Return the (X, Y) coordinate for the center point of the cell that contains the specified text.  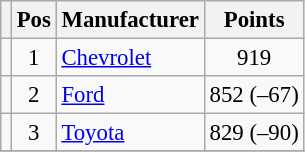
Ford (130, 95)
852 (–67) (254, 95)
Manufacturer (130, 20)
829 (–90) (254, 133)
Toyota (130, 133)
2 (34, 95)
Chevrolet (130, 58)
Pos (34, 20)
1 (34, 58)
919 (254, 58)
3 (34, 133)
Points (254, 20)
